Identify which cell holds the provided text, then report its [x, y] central coordinate. 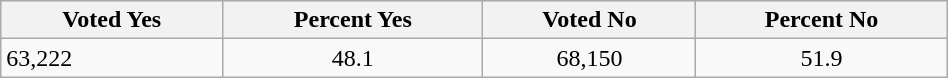
68,150 [590, 58]
Voted No [590, 20]
51.9 [822, 58]
48.1 [353, 58]
Percent No [822, 20]
63,222 [112, 58]
Percent Yes [353, 20]
Voted Yes [112, 20]
